Provide the (X, Y) coordinate of the cell's center where the given text is located.  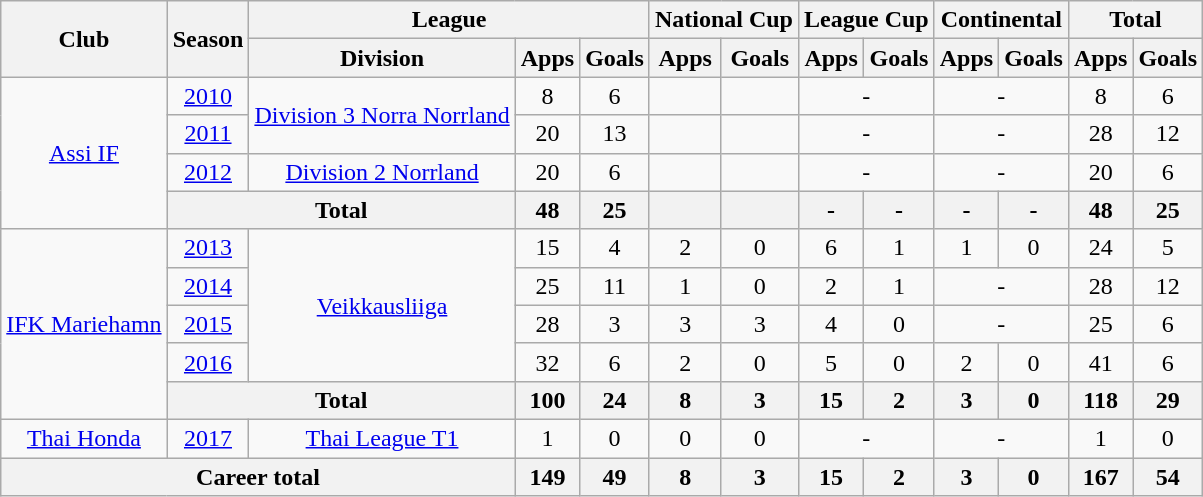
2011 (208, 134)
2017 (208, 438)
2012 (208, 172)
Club (84, 39)
13 (615, 134)
Thai League T1 (382, 438)
Thai Honda (84, 438)
Continental (1001, 20)
2010 (208, 96)
Division 3 Norra Norrland (382, 115)
2015 (208, 324)
Assi IF (84, 153)
Division (382, 58)
32 (547, 362)
54 (1168, 477)
29 (1168, 400)
2016 (208, 362)
League Cup (866, 20)
2013 (208, 248)
Season (208, 39)
League (450, 20)
118 (1100, 400)
2014 (208, 286)
Veikkausliiga (382, 305)
Division 2 Norrland (382, 172)
11 (615, 286)
167 (1100, 477)
IFK Mariehamn (84, 324)
149 (547, 477)
100 (547, 400)
41 (1100, 362)
National Cup (724, 20)
49 (615, 477)
Career total (258, 477)
